Locate the cell with the specified text and output its [X, Y] center coordinate. 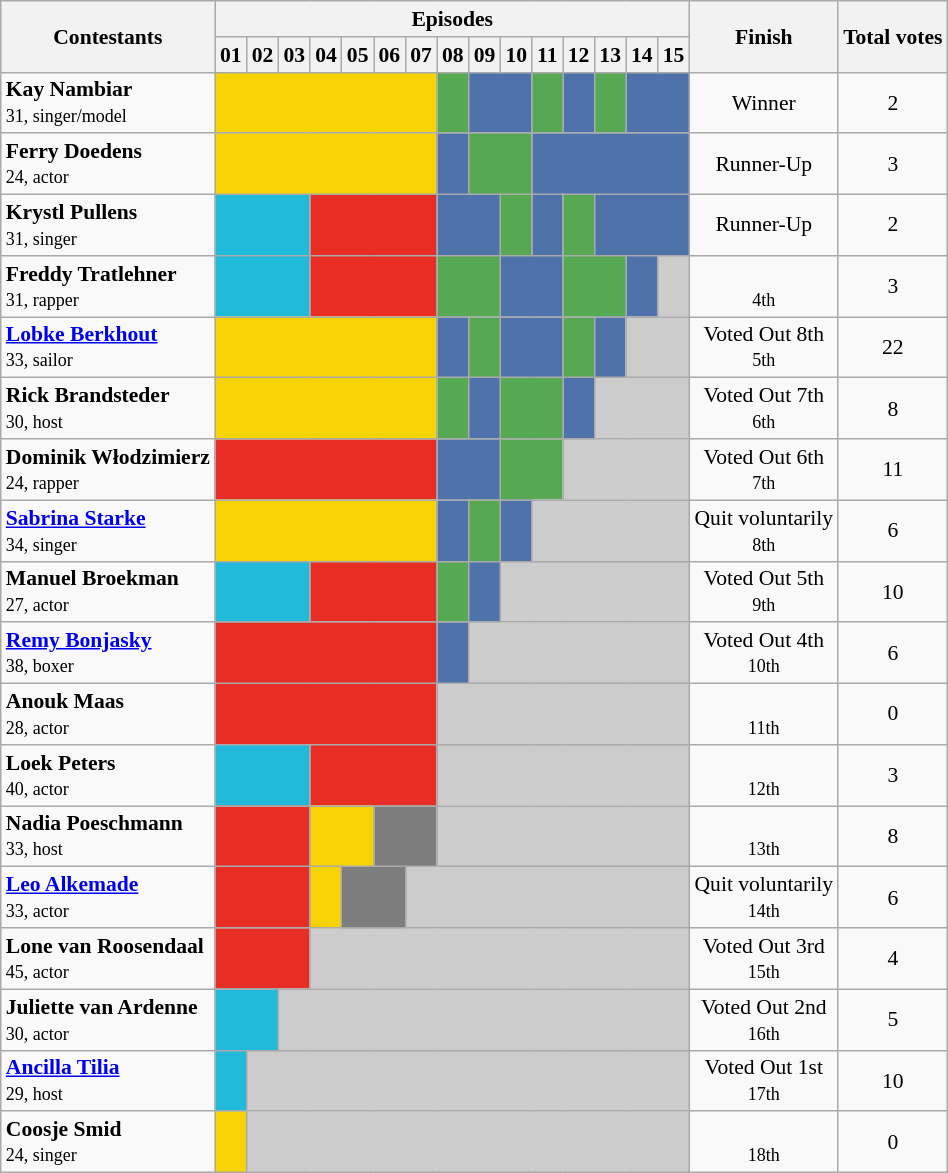
Episodes [452, 19]
Quit voluntarily8th [764, 530]
11th [764, 714]
22 [892, 348]
Finish [764, 36]
Voted Out 8th5th [764, 348]
06 [390, 55]
Leo Alkemade33, actor [108, 898]
Winner [764, 102]
5 [892, 1020]
Dominik Włodzimierz24, rapper [108, 470]
12th [764, 776]
14 [642, 55]
Ferry Doedens24, actor [108, 164]
Nadia Poeschmann33, host [108, 836]
4 [892, 958]
4th [764, 286]
Voted Out 5th9th [764, 592]
05 [358, 55]
Coosje Smid24, singer [108, 1142]
18th [764, 1142]
04 [326, 55]
Krystl Pullens31, singer [108, 226]
Voted Out 2nd16th [764, 1020]
09 [485, 55]
Juliette van Ardenne30, actor [108, 1020]
Contestants [108, 36]
Total votes [892, 36]
Voted Out 6th7th [764, 470]
Loek Peters40, actor [108, 776]
Manuel Broekman27, actor [108, 592]
02 [263, 55]
Sabrina Starke34, singer [108, 530]
08 [453, 55]
07 [421, 55]
Lone van Roosendaal45, actor [108, 958]
Voted Out 1st17th [764, 1080]
Voted Out 3rd15th [764, 958]
03 [294, 55]
Voted Out 7th6th [764, 408]
Rick Brandsteder30, host [108, 408]
01 [231, 55]
Kay Nambiar31, singer/model [108, 102]
15 [674, 55]
Quit voluntarily14th [764, 898]
13 [610, 55]
Remy Bonjasky38, boxer [108, 654]
Freddy Tratlehner31, rapper [108, 286]
Lobke Berkhout33, sailor [108, 348]
13th [764, 836]
Ancilla Tilia29, host [108, 1080]
12 [579, 55]
Voted Out 4th10th [764, 654]
Anouk Maas28, actor [108, 714]
